Provide the (X, Y) coordinate of the cell's center where the given text is located.  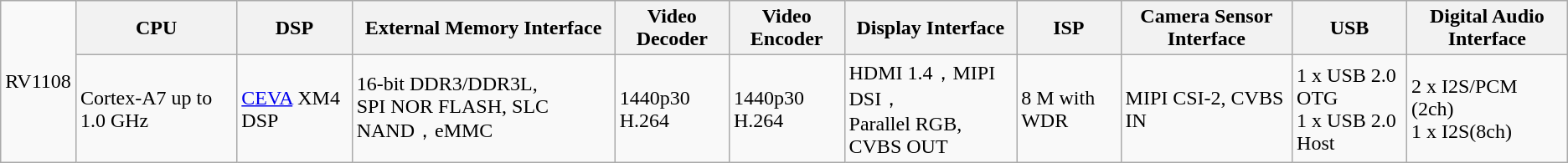
HDMI 1.4，MIPI DSI，Parallel RGB, CVBS OUT (931, 109)
Display Interface (931, 28)
2 x I2S/PCM (2ch)1 x I2S(8ch) (1487, 109)
DSP (295, 28)
RV1108 (39, 82)
USB (1350, 28)
External Memory Interface (483, 28)
CPU (156, 28)
Cortex-A7 up to 1.0 GHz (156, 109)
ISP (1069, 28)
Video Decoder (672, 28)
Digital Audio Interface (1487, 28)
16-bit DDR3/DDR3L,SPI NOR FLASH, SLC NAND，eMMC (483, 109)
CEVA XM4 DSP (295, 109)
8 M with WDR (1069, 109)
MIPI CSI-2, CVBS IN (1206, 109)
Camera Sensor Interface (1206, 28)
Video Encoder (787, 28)
1 x USB 2.0 OTG1 x USB 2.0 Host (1350, 109)
